Provide the (x, y) coordinate of the cell's center where the given text is located.  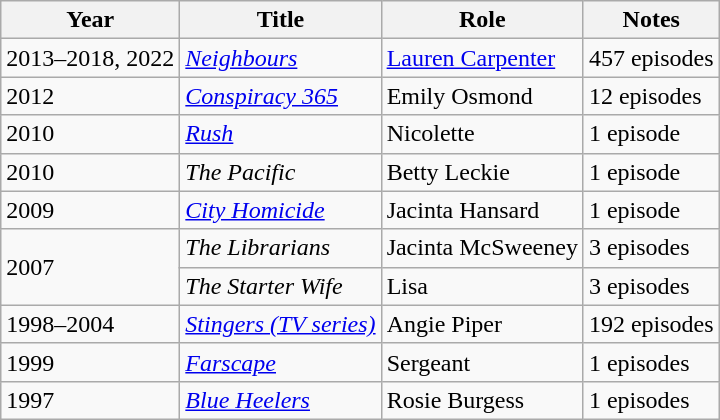
1997 (90, 400)
Betty Leckie (482, 172)
Angie Piper (482, 324)
Title (280, 20)
Lisa (482, 286)
Jacinta Hansard (482, 210)
Nicolette (482, 134)
Year (90, 20)
Rosie Burgess (482, 400)
The Librarians (280, 248)
2007 (90, 267)
The Pacific (280, 172)
Emily Osmond (482, 96)
Conspiracy 365 (280, 96)
Notes (651, 20)
Rush (280, 134)
2013–2018, 2022 (90, 58)
2009 (90, 210)
192 episodes (651, 324)
1998–2004 (90, 324)
Lauren Carpenter (482, 58)
457 episodes (651, 58)
Jacinta McSweeney (482, 248)
Blue Heelers (280, 400)
2012 (90, 96)
Farscape (280, 362)
Neighbours (280, 58)
Stingers (TV series) (280, 324)
City Homicide (280, 210)
1999 (90, 362)
12 episodes (651, 96)
The Starter Wife (280, 286)
Role (482, 20)
Sergeant (482, 362)
